Determine the (x, y) coordinate at the center of the cell enclosing the given text.  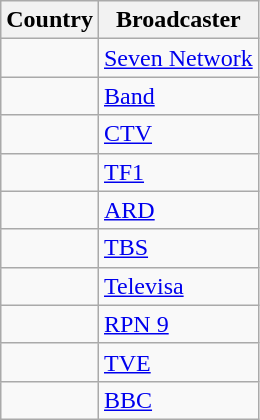
CTV (178, 134)
TBS (178, 248)
Band (178, 96)
RPN 9 (178, 324)
Seven Network (178, 58)
Country (50, 20)
BBC (178, 400)
Broadcaster (178, 20)
TVE (178, 362)
ARD (178, 210)
TF1 (178, 172)
Televisa (178, 286)
